Extract the (X, Y) coordinate from the center of the cell holding the provided text.  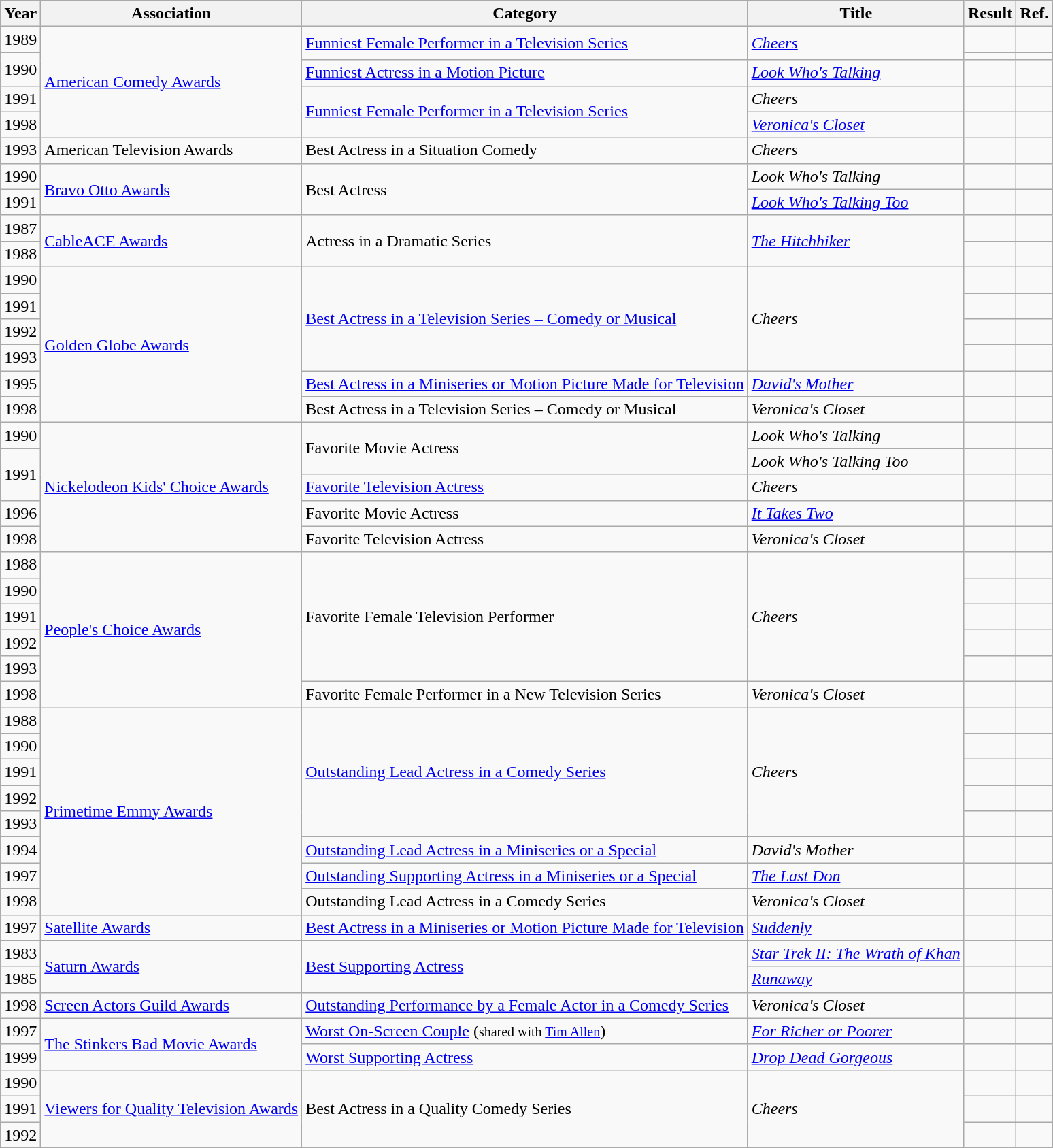
Saturn Awards (171, 966)
Best Actress in a Quality Comedy Series (525, 1109)
Funniest Actress in a Motion Picture (525, 73)
Best Actress in a Situation Comedy (525, 150)
1999 (20, 1057)
1987 (20, 228)
Best Actress (525, 189)
Nickelodeon Kids' Choice Awards (171, 487)
1985 (20, 979)
Favorite Female Television Performer (525, 617)
People's Choice Awards (171, 629)
CableACE Awards (171, 241)
Primetime Emmy Awards (171, 811)
The Stinkers Bad Movie Awards (171, 1044)
Ref. (1034, 14)
American Comedy Awards (171, 82)
Screen Actors Guild Awards (171, 1005)
Category (525, 14)
Title (856, 14)
Best Supporting Actress (525, 966)
Result (990, 14)
Worst Supporting Actress (525, 1057)
1995 (20, 384)
Star Trek II: The Wrath of Khan (856, 953)
For Richer or Poorer (856, 1031)
The Hitchhiker (856, 241)
Favorite Female Performer in a New Television Series (525, 694)
1989 (20, 39)
Worst On-Screen Couple (shared with Tim Allen) (525, 1031)
Suddenly (856, 928)
Outstanding Supporting Actress in a Miniseries or a Special (525, 876)
Association (171, 14)
Satellite Awards (171, 928)
1983 (20, 953)
Golden Globe Awards (171, 344)
It Takes Two (856, 513)
The Last Don (856, 876)
Runaway (856, 979)
Actress in a Dramatic Series (525, 241)
Drop Dead Gorgeous (856, 1057)
Outstanding Lead Actress in a Miniseries or a Special (525, 850)
Viewers for Quality Television Awards (171, 1109)
1994 (20, 850)
Year (20, 14)
American Television Awards (171, 150)
Bravo Otto Awards (171, 189)
Outstanding Performance by a Female Actor in a Comedy Series (525, 1005)
1996 (20, 513)
